For the text-containing cell, return its midpoint in (x, y) coordinate format. 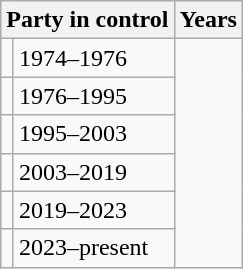
Years (208, 20)
1974–1976 (94, 58)
1995–2003 (94, 134)
Party in control (88, 20)
2003–2019 (94, 172)
1976–1995 (94, 96)
2019–2023 (94, 210)
2023–present (94, 248)
